Determine the (x, y) coordinate at the center of the cell enclosing the given text.  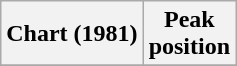
Chart (1981) (72, 34)
Peakposition (189, 34)
